Provide the [X, Y] coordinate of the cell's center where the given text is located.  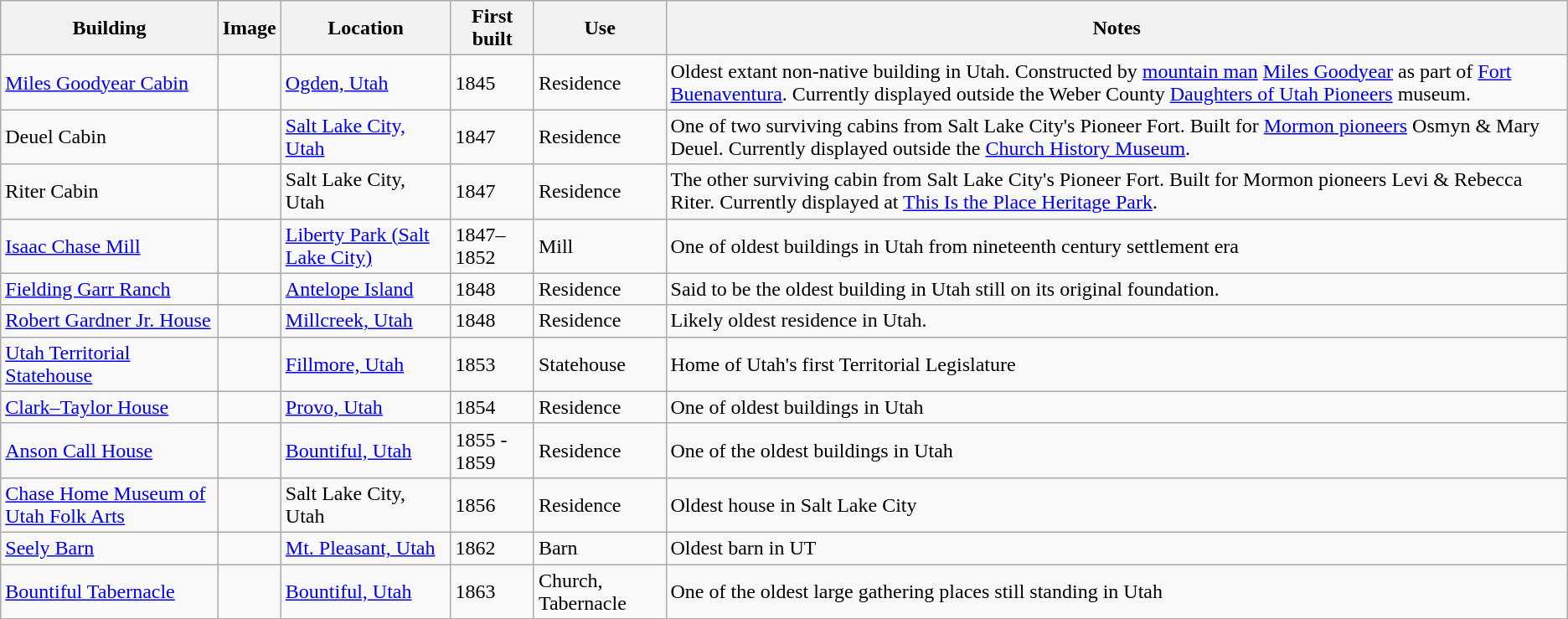
Anson Call House [110, 451]
One of the oldest large gathering places still standing in Utah [1117, 591]
Notes [1117, 28]
1847–1852 [493, 246]
Bountiful Tabernacle [110, 591]
Oldest barn in UT [1117, 548]
Statehouse [600, 364]
1856 [493, 504]
Ogden, Utah [365, 82]
1855 - 1859 [493, 451]
One of oldest buildings in Utah [1117, 407]
Miles Goodyear Cabin [110, 82]
Oldest house in Salt Lake City [1117, 504]
Liberty Park (Salt Lake City) [365, 246]
Robert Gardner Jr. House [110, 321]
Image [250, 28]
Riter Cabin [110, 191]
Barn [600, 548]
Mill [600, 246]
Use [600, 28]
Provo, Utah [365, 407]
Location [365, 28]
Clark–Taylor House [110, 407]
Fillmore, Utah [365, 364]
1854 [493, 407]
Fielding Garr Ranch [110, 289]
1862 [493, 548]
Likely oldest residence in Utah. [1117, 321]
One of oldest buildings in Utah from nineteenth century settlement era [1117, 246]
Isaac Chase Mill [110, 246]
First built [493, 28]
Building [110, 28]
Antelope Island [365, 289]
Mt. Pleasant, Utah [365, 548]
1863 [493, 591]
Deuel Cabin [110, 137]
Church, Tabernacle [600, 591]
Utah Territorial Statehouse [110, 364]
Chase Home Museum of Utah Folk Arts [110, 504]
Millcreek, Utah [365, 321]
One of the oldest buildings in Utah [1117, 451]
Home of Utah's first Territorial Legislature [1117, 364]
1853 [493, 364]
Said to be the oldest building in Utah still on its original foundation. [1117, 289]
Seely Barn [110, 548]
1845 [493, 82]
